Detect which cell encompasses the target text, then output its (x, y) center coordinate. 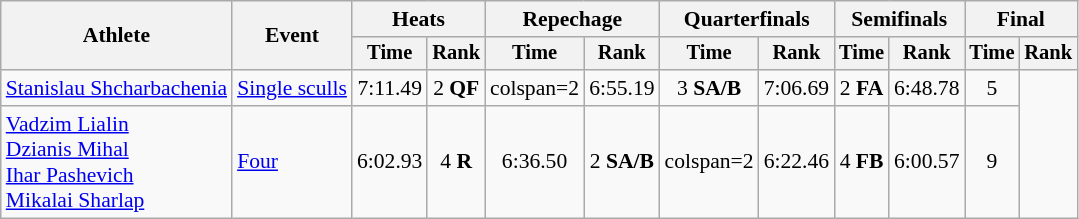
2 QF (456, 88)
2 SA/B (622, 162)
4 FB (862, 162)
Repechage (572, 19)
2 FA (862, 88)
Heats (418, 19)
Stanislau Shcharbachenia (116, 88)
Quarterfinals (748, 19)
6:22.46 (796, 162)
Event (292, 36)
6:02.93 (390, 162)
7:11.49 (390, 88)
6:48.78 (926, 88)
Vadzim LialinDzianis MihalIhar PashevichMikalai Sharlap (116, 162)
9 (992, 162)
6:55.19 (622, 88)
Semifinals (899, 19)
6:00.57 (926, 162)
Final (1020, 19)
Four (292, 162)
7:06.69 (796, 88)
4 R (456, 162)
6:36.50 (534, 162)
Athlete (116, 36)
3 SA/B (710, 88)
5 (992, 88)
Single sculls (292, 88)
